Locate the cell with the specified text and output its [X, Y] center coordinate. 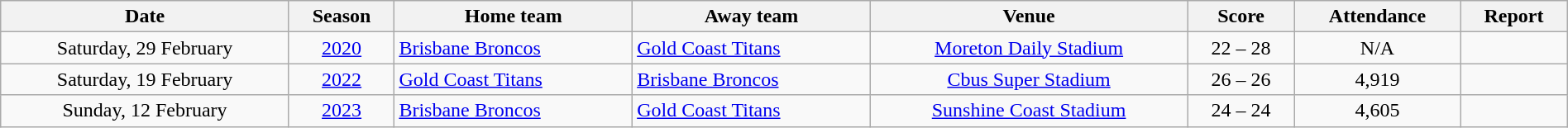
Date [146, 17]
26 – 26 [1241, 79]
Attendance [1377, 17]
2023 [342, 111]
Score [1241, 17]
Moreton Daily Stadium [1029, 48]
Sunday, 12 February [146, 111]
2022 [342, 79]
Away team [752, 17]
Venue [1029, 17]
24 – 24 [1241, 111]
Report [1514, 17]
4,919 [1377, 79]
N/A [1377, 48]
4,605 [1377, 111]
Home team [514, 17]
Saturday, 19 February [146, 79]
22 – 28 [1241, 48]
2020 [342, 48]
Cbus Super Stadium [1029, 79]
Season [342, 17]
Saturday, 29 February [146, 48]
Sunshine Coast Stadium [1029, 111]
